For the text-containing cell, return its midpoint in (X, Y) coordinate format. 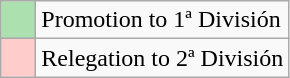
Relegation to 2ª División (162, 58)
Promotion to 1ª División (162, 20)
